For the text-containing cell, return its midpoint in [x, y] coordinate format. 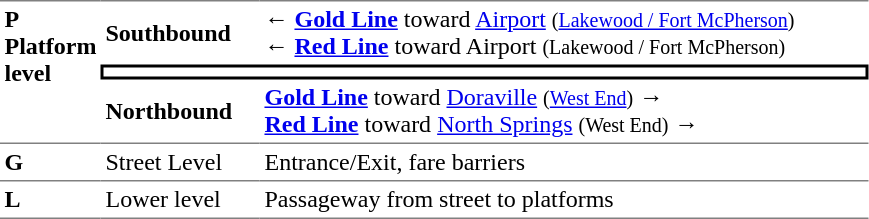
G [50, 163]
Northbound [180, 112]
Street Level [180, 163]
← Gold Line toward Airport (Lakewood / Fort McPherson)← Red Line toward Airport (Lakewood / Fort McPherson) [564, 32]
Entrance/Exit, fare barriers [564, 163]
Gold Line toward Doraville (West End) → Red Line toward North Springs (West End) → [564, 112]
Southbound [180, 32]
PPlatform level [50, 72]
